For the text-containing cell, return its midpoint in [X, Y] coordinate format. 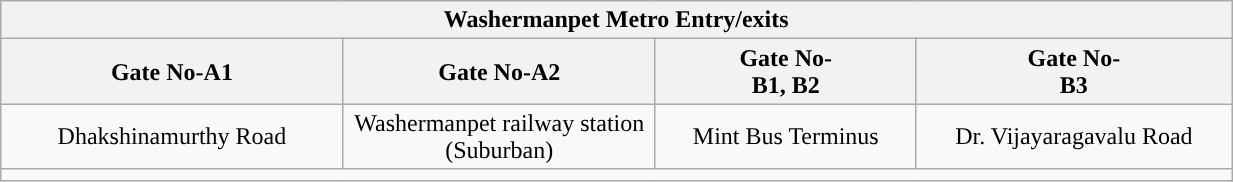
Washermanpet railway station (Suburban) [499, 136]
Gate No-B3 [1074, 72]
Gate No-A1 [172, 72]
Mint Bus Terminus [786, 136]
Washermanpet Metro Entry/exits [616, 20]
Gate No-B1, B2 [786, 72]
Dhakshinamurthy Road [172, 136]
Gate No-A2 [499, 72]
Dr. Vijayaragavalu Road [1074, 136]
